Provide the (X, Y) coordinate of the cell's center where the given text is located.  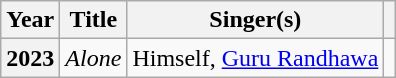
Singer(s) (256, 20)
2023 (30, 58)
Year (30, 20)
Alone (94, 58)
Title (94, 20)
Himself, Guru Randhawa (256, 58)
